Locate the cell with the specified text and output its (X, Y) center coordinate. 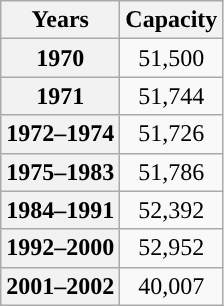
1970 (60, 58)
1975–1983 (60, 172)
1972–1974 (60, 134)
2001–2002 (60, 286)
51,744 (172, 96)
1992–2000 (60, 248)
51,786 (172, 172)
40,007 (172, 286)
Years (60, 20)
52,392 (172, 210)
51,500 (172, 58)
1971 (60, 96)
51,726 (172, 134)
52,952 (172, 248)
Capacity (172, 20)
1984–1991 (60, 210)
